Determine the [x, y] coordinate at the center of the cell enclosing the given text.  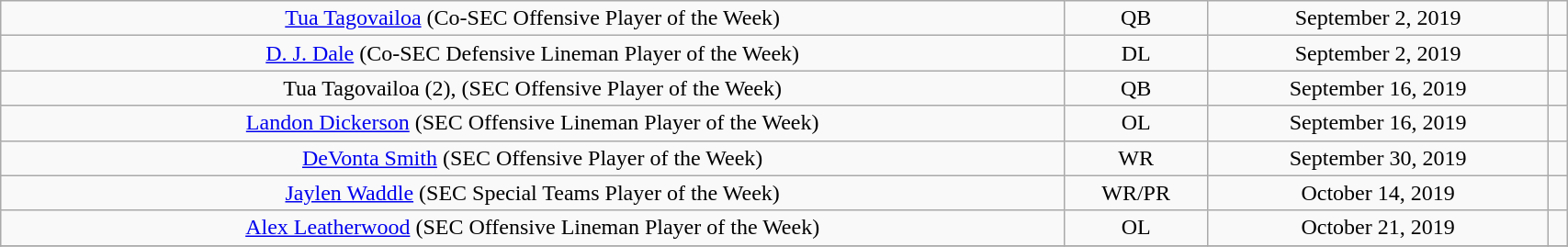
Tua Tagovailoa (2), (SEC Offensive Player of the Week) [533, 88]
October 14, 2019 [1378, 193]
Alex Leatherwood (SEC Offensive Lineman Player of the Week) [533, 228]
Landon Dickerson (SEC Offensive Lineman Player of the Week) [533, 123]
Jaylen Waddle (SEC Special Teams Player of the Week) [533, 193]
October 21, 2019 [1378, 228]
DeVonta Smith (SEC Offensive Player of the Week) [533, 158]
Tua Tagovailoa (Co-SEC Offensive Player of the Week) [533, 18]
DL [1136, 53]
WR [1136, 158]
WR/PR [1136, 193]
September 30, 2019 [1378, 158]
D. J. Dale (Co-SEC Defensive Lineman Player of the Week) [533, 53]
